Provide the [x, y] coordinate of the cell's center where the given text is located.  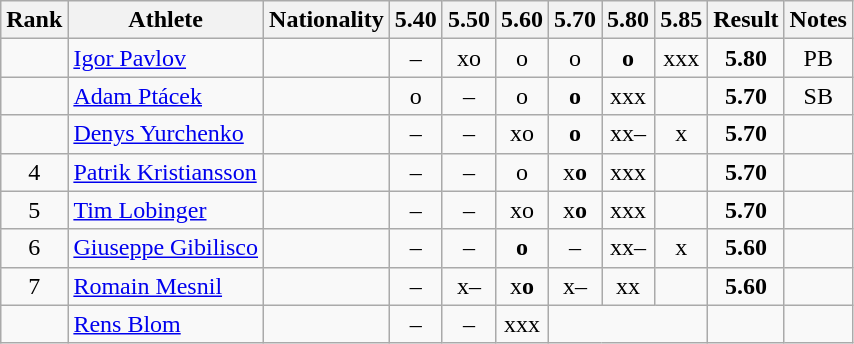
Rank [34, 20]
Denys Yurchenko [166, 134]
7 [34, 286]
Rens Blom [166, 324]
PB [818, 58]
xx [628, 286]
5.50 [468, 20]
Adam Ptácek [166, 96]
Tim Lobinger [166, 210]
Athlete [166, 20]
6 [34, 248]
Patrik Kristiansson [166, 172]
5 [34, 210]
Nationality [327, 20]
4 [34, 172]
5.85 [682, 20]
SB [818, 96]
Igor Pavlov [166, 58]
Romain Mesnil [166, 286]
Notes [818, 20]
5.40 [416, 20]
Result [746, 20]
Giuseppe Gibilisco [166, 248]
